Return the [x, y] coordinate for the center point of the cell that contains the specified text.  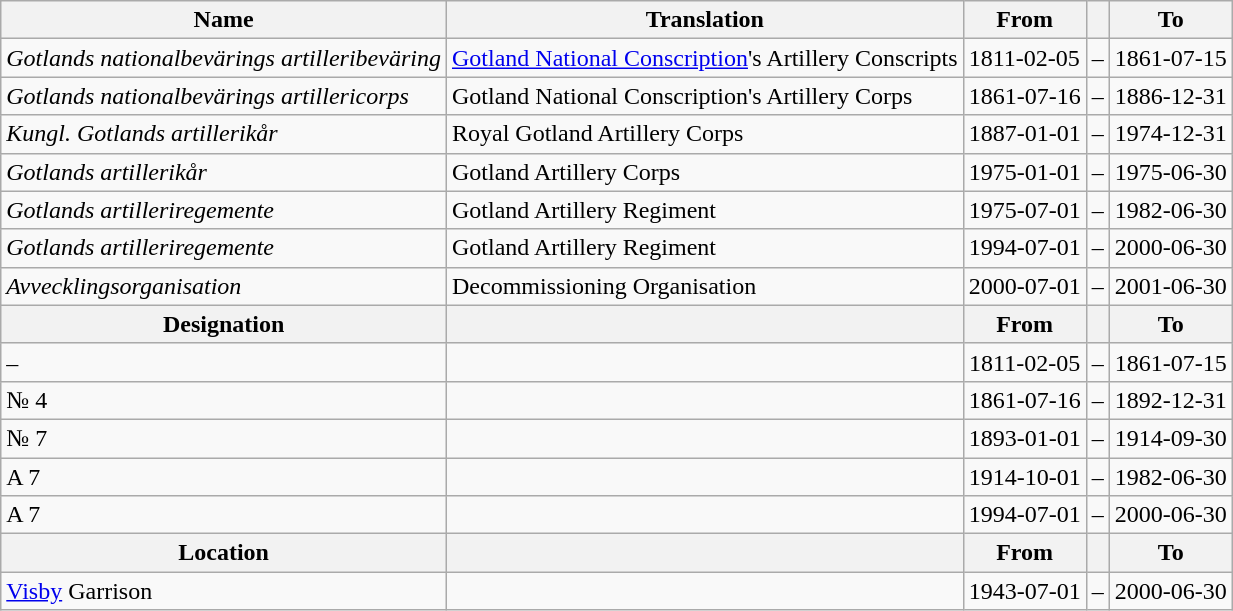
Gotlands nationalbevärings artillericorps [224, 96]
Location [224, 553]
1886-12-31 [1170, 96]
1975-01-01 [1024, 172]
Royal Gotland Artillery Corps [704, 134]
Name [224, 20]
№ 7 [224, 438]
№ 4 [224, 400]
1974-12-31 [1170, 134]
1892-12-31 [1170, 400]
1975-07-01 [1024, 210]
Gotlands artillerikår [224, 172]
Visby Garrison [224, 591]
Gotland National Conscription's Artillery Conscripts [704, 58]
Kungl. Gotlands artillerikår [224, 134]
Decommissioning Organisation [704, 286]
1914-10-01 [1024, 477]
Gotland National Conscription's Artillery Corps [704, 96]
2001-06-30 [1170, 286]
Avvecklingsorganisation [224, 286]
Gotlands nationalbevärings artilleribeväring [224, 58]
Translation [704, 20]
Gotland Artillery Corps [704, 172]
1887-01-01 [1024, 134]
2000-07-01 [1024, 286]
1914-09-30 [1170, 438]
1975-06-30 [1170, 172]
Designation [224, 324]
1943-07-01 [1024, 591]
1893-01-01 [1024, 438]
